Scan for the cell matching the given text and deliver its (x, y) coordinate at center. 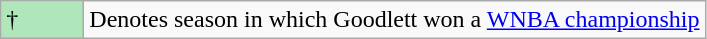
Denotes season in which Goodlett won a WNBA championship (394, 20)
† (42, 20)
